Pinpoint the cell where the given text exists, returning its (X, Y) midpoint coordinate. 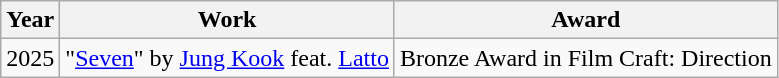
Award (586, 20)
Bronze Award in Film Craft: Direction (586, 58)
2025 (30, 58)
Work (228, 20)
Year (30, 20)
"Seven" by Jung Kook feat. Latto (228, 58)
